Provide the [x, y] coordinate of the cell's center where the given text is located.  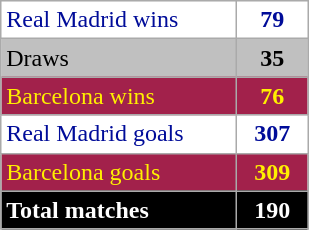
79 [272, 20]
Real Madrid wins [119, 20]
Draws [119, 58]
190 [272, 210]
Barcelona goals [119, 172]
309 [272, 172]
Barcelona wins [119, 96]
76 [272, 96]
Total matches [119, 210]
307 [272, 134]
Real Madrid goals [119, 134]
35 [272, 58]
